Extract the [x, y] coordinate from the center of the cell holding the provided text.  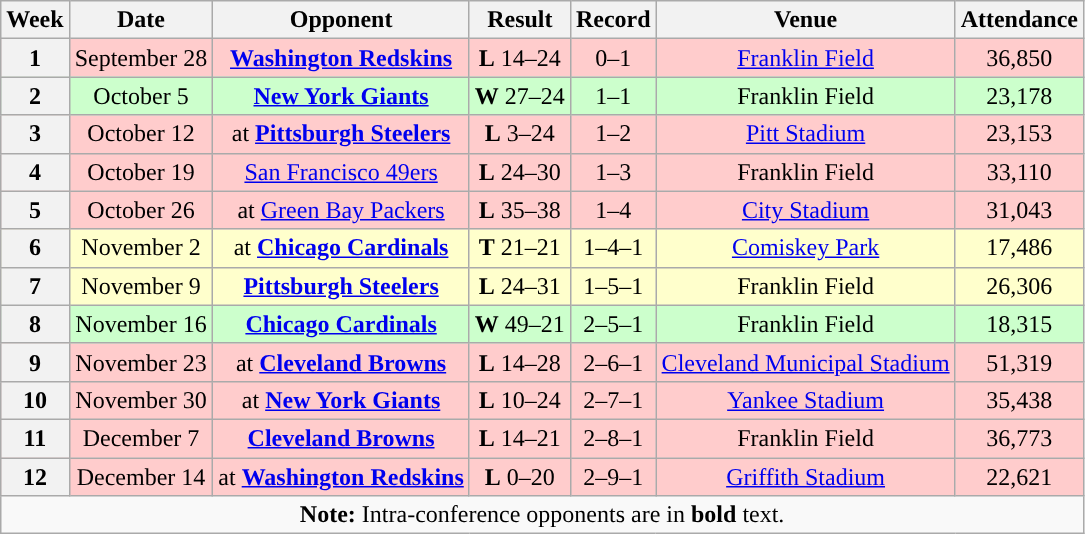
L 24–31 [520, 286]
23,153 [1019, 134]
26,306 [1019, 286]
New York Giants [341, 96]
at Chicago Cardinals [341, 248]
W 27–24 [520, 96]
1–4 [613, 210]
22,621 [1019, 477]
23,178 [1019, 96]
31,043 [1019, 210]
September 28 [141, 58]
Comiskey Park [806, 248]
Week [35, 20]
at Pittsburgh Steelers [341, 134]
at Green Bay Packers [341, 210]
10 [35, 400]
51,319 [1019, 362]
Chicago Cardinals [341, 324]
Venue [806, 20]
2–8–1 [613, 438]
L 3–24 [520, 134]
Note: Intra-conference opponents are in bold text. [542, 515]
12 [35, 477]
33,110 [1019, 172]
November 30 [141, 400]
Cleveland Municipal Stadium [806, 362]
8 [35, 324]
L 0–20 [520, 477]
City Stadium [806, 210]
Opponent [341, 20]
T 21–21 [520, 248]
1 [35, 58]
4 [35, 172]
Attendance [1019, 20]
L 14–28 [520, 362]
2–5–1 [613, 324]
17,486 [1019, 248]
at Cleveland Browns [341, 362]
December 7 [141, 438]
Record [613, 20]
9 [35, 362]
November 16 [141, 324]
6 [35, 248]
at New York Giants [341, 400]
2–9–1 [613, 477]
November 2 [141, 248]
3 [35, 134]
December 14 [141, 477]
18,315 [1019, 324]
7 [35, 286]
11 [35, 438]
2–7–1 [613, 400]
1–4–1 [613, 248]
L 14–21 [520, 438]
L 10–24 [520, 400]
36,773 [1019, 438]
October 26 [141, 210]
1–5–1 [613, 286]
2–6–1 [613, 362]
2 [35, 96]
October 5 [141, 96]
October 12 [141, 134]
at Washington Redskins [341, 477]
1–3 [613, 172]
October 19 [141, 172]
San Francisco 49ers [341, 172]
Pitt Stadium [806, 134]
L 24–30 [520, 172]
Result [520, 20]
L 14–24 [520, 58]
Griffith Stadium [806, 477]
5 [35, 210]
Cleveland Browns [341, 438]
Yankee Stadium [806, 400]
L 35–38 [520, 210]
0–1 [613, 58]
November 9 [141, 286]
35,438 [1019, 400]
W 49–21 [520, 324]
1–2 [613, 134]
Date [141, 20]
Washington Redskins [341, 58]
36,850 [1019, 58]
1–1 [613, 96]
Pittsburgh Steelers [341, 286]
November 23 [141, 362]
